Output the (X, Y) coordinate of the center of the cell containing the given text.  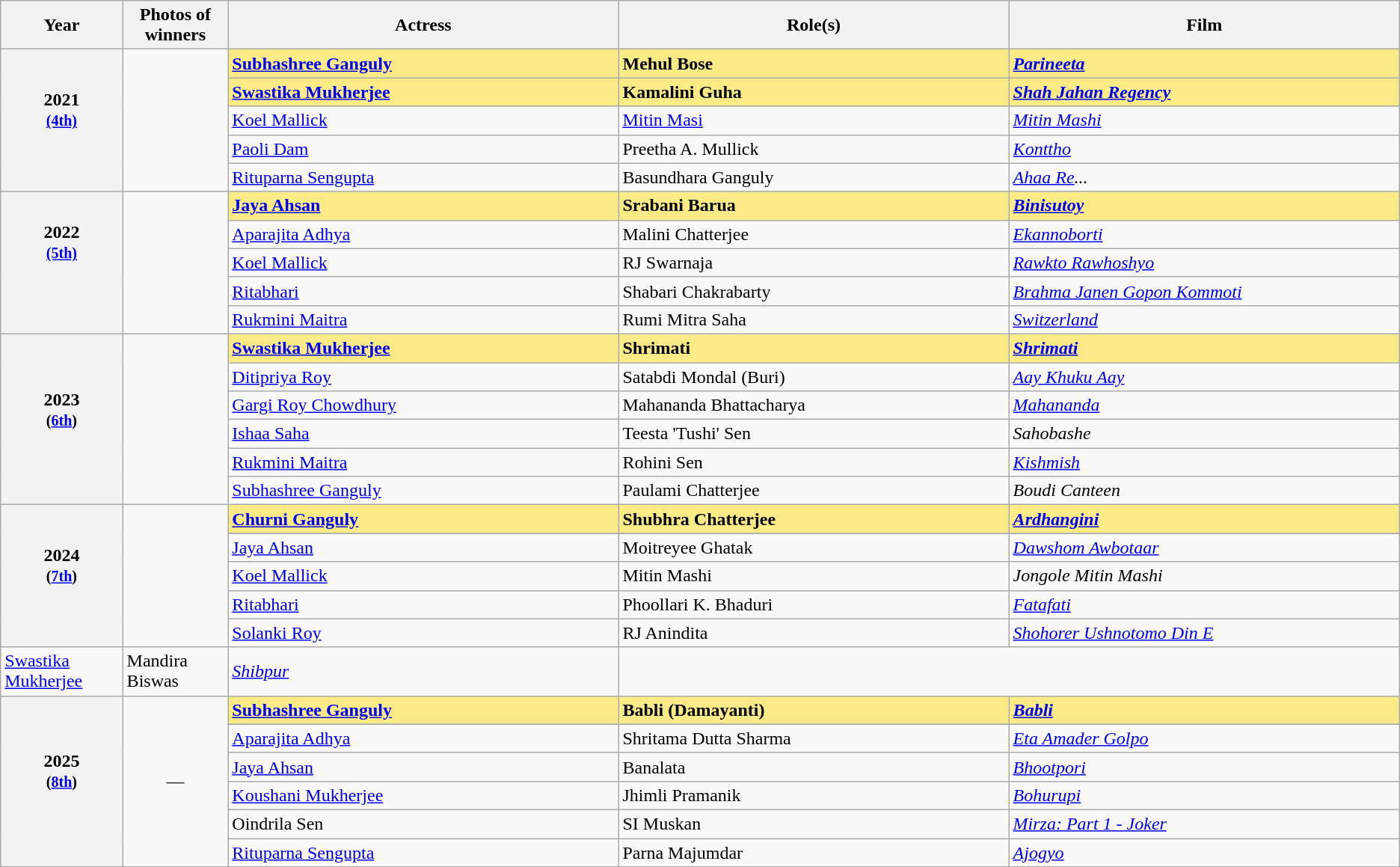
2021(4th) (61, 120)
Preetha A. Mullick (814, 149)
Moitreyee Ghatak (814, 548)
Shibpur (423, 672)
Bhootpori (1204, 767)
Parna Majumdar (814, 852)
Satabdi Mondal (Buri) (814, 376)
Mirza: Part 1 - Joker (1204, 824)
Koushani Mukherjee (423, 795)
2024(7th) (61, 576)
2023(6th) (61, 419)
Shah Jahan Regency (1204, 92)
Paulami Chatterjee (814, 491)
Teesta 'Tushi' Sen (814, 434)
Paoli Dam (423, 149)
Eta Amader Golpo (1204, 738)
Oindrila Sen (423, 824)
Parineeta (1204, 64)
Sahobashe (1204, 434)
Ahaa Re... (1204, 177)
Shohorer Ushnotomo Din E (1204, 633)
Actress (423, 25)
Ishaa Saha (423, 434)
2022(5th) (61, 263)
Shritama Dutta Sharma (814, 738)
Solanki Roy (423, 633)
Mehul Bose (814, 64)
Ardhangini (1204, 519)
2025(8th) (61, 781)
Jongole Mitin Mashi (1204, 576)
Kishmish (1204, 462)
Ditipriya Roy (423, 376)
Photos of winners (175, 25)
Ekannoborti (1204, 234)
Gargi Roy Chowdhury (423, 405)
Role(s) (814, 25)
Rohini Sen (814, 462)
Srabani Barua (814, 206)
Boudi Canteen (1204, 491)
Ajogyo (1204, 852)
Basundhara Ganguly (814, 177)
Mahananda Bhattacharya (814, 405)
Bohurupi (1204, 795)
Rawkto Rawhoshyo (1204, 263)
Shabari Chakrabarty (814, 291)
RJ Anindita (814, 633)
Konttho (1204, 149)
Babli (1204, 710)
Jhimli Pramanik (814, 795)
Mitin Masi (814, 120)
Year (61, 25)
Rumi Mitra Saha (814, 319)
Brahma Janen Gopon Kommoti (1204, 291)
Switzerland (1204, 319)
RJ Swarnaja (814, 263)
Film (1204, 25)
Phoollari K. Bhaduri (814, 604)
Malini Chatterjee (814, 234)
Aay Khuku Aay (1204, 376)
— (175, 781)
Churni Ganguly (423, 519)
Fatafati (1204, 604)
Mandira Biswas (175, 672)
Mahananda (1204, 405)
Binisutoy (1204, 206)
Kamalini Guha (814, 92)
Shubhra Chatterjee (814, 519)
Babli (Damayanti) (814, 710)
Banalata (814, 767)
Dawshom Awbotaar (1204, 548)
SI Muskan (814, 824)
